Detect which cell encompasses the target text, then output its [x, y] center coordinate. 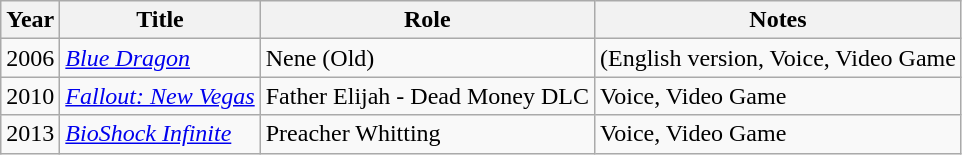
Preacher Whitting [427, 134]
Role [427, 20]
2010 [30, 96]
Notes [778, 20]
Fallout: New Vegas [160, 96]
(English version, Voice, Video Game [778, 58]
2013 [30, 134]
Father Elijah - Dead Money DLC [427, 96]
Blue Dragon [160, 58]
Title [160, 20]
Nene (Old) [427, 58]
BioShock Infinite [160, 134]
2006 [30, 58]
Year [30, 20]
